Return the [x, y] coordinate for the center point of the cell that contains the specified text.  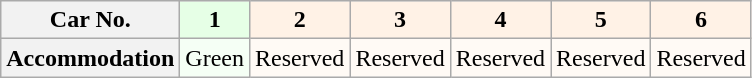
5 [601, 20]
6 [701, 20]
Green [215, 58]
4 [500, 20]
Accommodation [90, 58]
2 [299, 20]
Car No. [90, 20]
3 [400, 20]
1 [215, 20]
